Scan for the cell matching the given text and deliver its (x, y) coordinate at center. 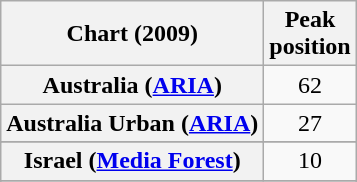
Australia (ARIA) (132, 85)
27 (310, 123)
Australia Urban (ARIA) (132, 123)
Israel (Media Forest) (132, 161)
Chart (2009) (132, 34)
Peakposition (310, 34)
10 (310, 161)
62 (310, 85)
